Output the [X, Y] coordinate of the center of the cell containing the given text.  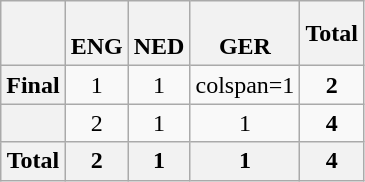
colspan=1 [245, 85]
NED [159, 34]
Final [33, 85]
ENG [96, 34]
GER [245, 34]
